Return (X, Y) of the center of cell containing provided text 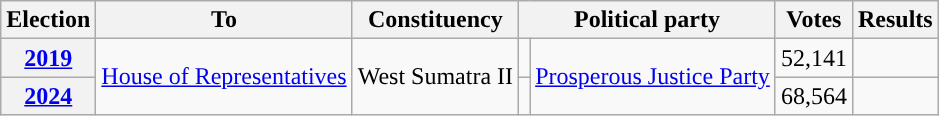
68,564 (814, 96)
Prosperous Justice Party (653, 77)
Political party (648, 20)
Votes (814, 20)
2024 (48, 96)
House of Representatives (224, 77)
Election (48, 20)
To (224, 20)
Results (895, 20)
Constituency (435, 20)
52,141 (814, 58)
West Sumatra II (435, 77)
2019 (48, 58)
